Return (X, Y) of the center of cell containing provided text 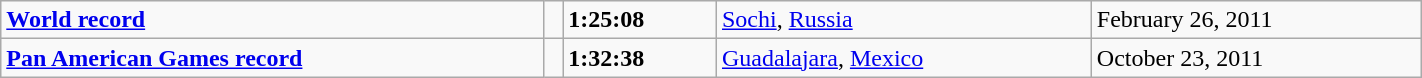
Guadalajara, Mexico (904, 58)
February 26, 2011 (1256, 20)
1:32:38 (640, 58)
1:25:08 (640, 20)
October 23, 2011 (1256, 58)
World record (272, 20)
Pan American Games record (272, 58)
Sochi, Russia (904, 20)
